Extract the (X, Y) coordinate from the center of the cell holding the provided text.  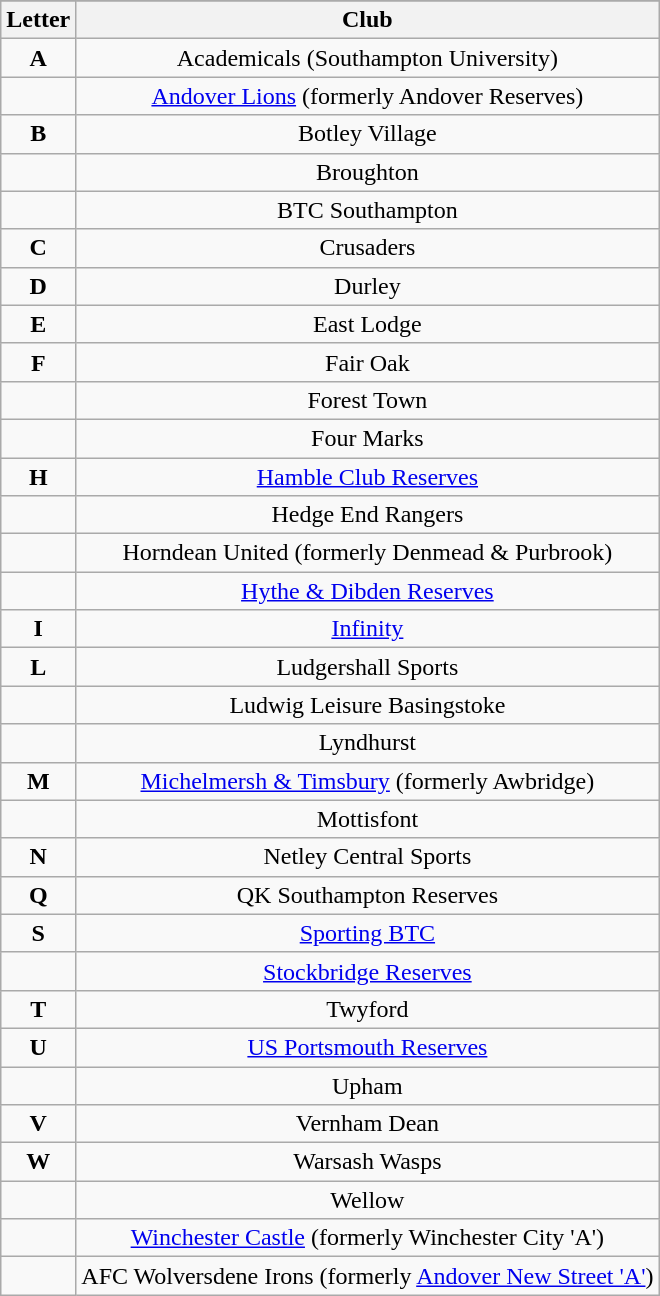
Hamble Club Reserves (368, 477)
Michelmersh & Timsbury (formerly Awbridge) (368, 781)
N (38, 857)
Winchester Castle (formerly Winchester City 'A') (368, 1238)
D (38, 286)
H (38, 477)
Club (368, 20)
Botley Village (368, 134)
Fair Oak (368, 362)
U (38, 1047)
S (38, 933)
B (38, 134)
Four Marks (368, 438)
Mottisfont (368, 819)
Ludwig Leisure Basingstoke (368, 705)
Upham (368, 1085)
Hedge End Rangers (368, 515)
Q (38, 895)
V (38, 1124)
QK Southampton Reserves (368, 895)
A (38, 58)
East Lodge (368, 324)
Lyndhurst (368, 743)
Durley (368, 286)
Crusaders (368, 248)
Ludgershall Sports (368, 667)
Hythe & Dibden Reserves (368, 591)
US Portsmouth Reserves (368, 1047)
L (38, 667)
Forest Town (368, 400)
Andover Lions (formerly Andover Reserves) (368, 96)
AFC Wolversdene Irons (formerly Andover New Street 'A') (368, 1276)
Infinity (368, 629)
Stockbridge Reserves (368, 971)
F (38, 362)
Academicals (Southampton University) (368, 58)
Vernham Dean (368, 1124)
Warsash Wasps (368, 1162)
Horndean United (formerly Denmead & Purbrook) (368, 553)
E (38, 324)
C (38, 248)
BTC Southampton (368, 210)
M (38, 781)
I (38, 629)
Wellow (368, 1200)
Broughton (368, 172)
Netley Central Sports (368, 857)
W (38, 1162)
Sporting BTC (368, 933)
Letter (38, 20)
T (38, 1009)
Twyford (368, 1009)
